Detect which cell encompasses the target text, then output its (X, Y) center coordinate. 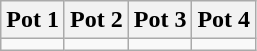
Pot 2 (96, 20)
Pot 3 (160, 20)
Pot 4 (224, 20)
Pot 1 (33, 20)
